Capture the cell that displays the provided text and extract its (X, Y) central coordinate. 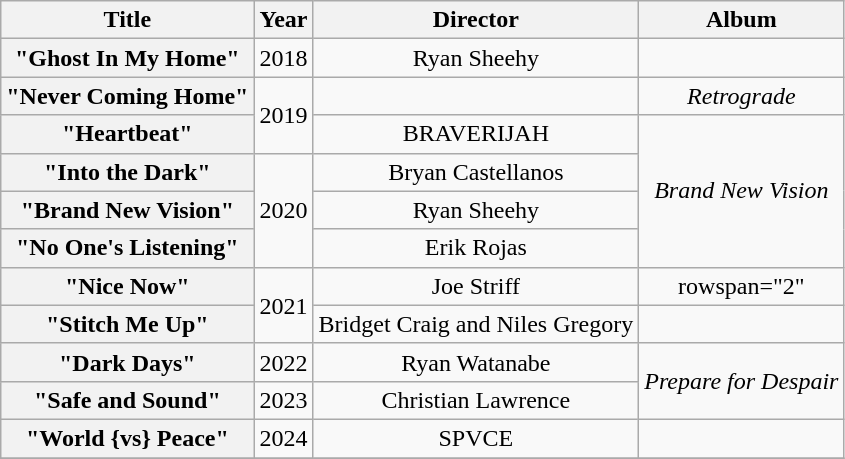
"Nice Now" (128, 286)
"World {vs} Peace" (128, 438)
"Heartbeat" (128, 134)
"Never Coming Home" (128, 96)
2021 (284, 305)
2022 (284, 362)
"Ghost In My Home" (128, 58)
"Brand New Vision" (128, 210)
BRAVERIJAH (476, 134)
"No One's Listening" (128, 248)
"Safe and Sound" (128, 400)
"Into the Dark" (128, 172)
Bridget Craig and Niles Gregory (476, 324)
"Stitch Me Up" (128, 324)
Prepare for Despair (742, 381)
"Dark Days" (128, 362)
Bryan Castellanos (476, 172)
Title (128, 20)
Retrograde (742, 96)
SPVCE (476, 438)
2024 (284, 438)
2023 (284, 400)
2018 (284, 58)
Director (476, 20)
2020 (284, 210)
Album (742, 20)
Joe Striff (476, 286)
2019 (284, 115)
Brand New Vision (742, 191)
Ryan Watanabe (476, 362)
Erik Rojas (476, 248)
Christian Lawrence (476, 400)
rowspan="2" (742, 286)
Year (284, 20)
